For the text-containing cell, return its midpoint in [X, Y] coordinate format. 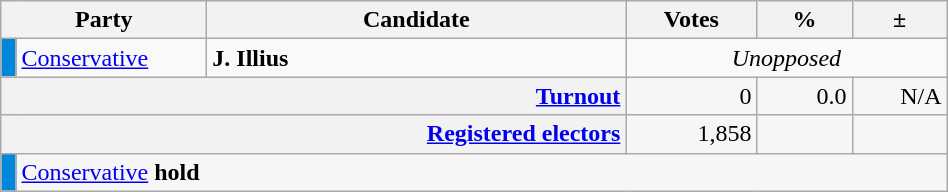
1,858 [692, 134]
± [900, 20]
0.0 [804, 96]
% [804, 20]
N/A [900, 96]
Unopposed [786, 58]
Turnout [314, 96]
Candidate [416, 20]
Conservative hold [482, 172]
0 [692, 96]
J. Illius [416, 58]
Conservative [112, 58]
Votes [692, 20]
Registered electors [314, 134]
Party [104, 20]
